Determine the (X, Y) coordinate at the center of the cell enclosing the given text.  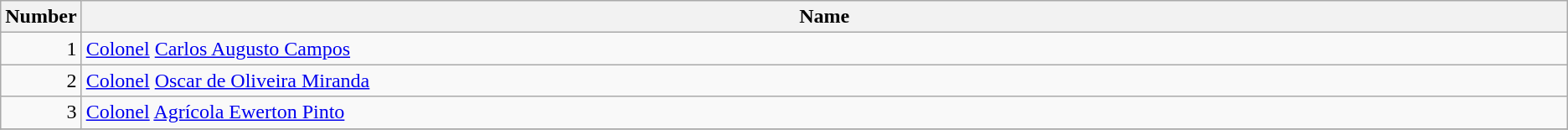
Colonel Oscar de Oliveira Miranda (824, 81)
Colonel Carlos Augusto Campos (824, 49)
3 (41, 112)
Name (824, 17)
Colonel Agrícola Ewerton Pinto (824, 112)
Number (41, 17)
2 (41, 81)
1 (41, 49)
